Determine the [X, Y] coordinate at the center of the cell enclosing the given text.  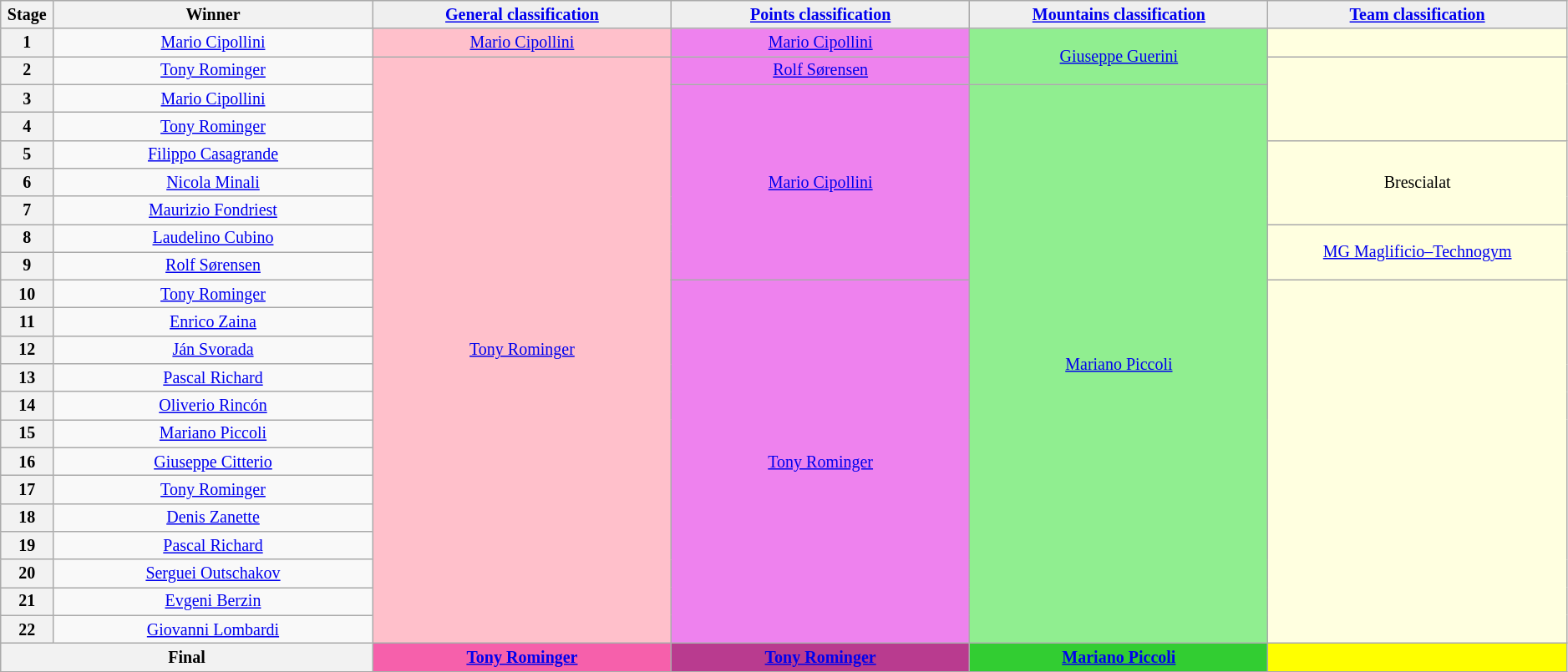
8 [27, 239]
Giuseppe Citterio [214, 462]
Final [187, 658]
Evgeni Berzin [214, 601]
13 [27, 377]
21 [27, 601]
General classification [521, 15]
Filippo Casagrande [214, 154]
Laudelino Cubino [214, 239]
Ján Svorada [214, 351]
22 [27, 629]
6 [27, 182]
Team classification [1417, 15]
10 [27, 294]
Winner [214, 15]
4 [27, 127]
Brescialat [1417, 182]
Giuseppe Guerini [1119, 57]
19 [27, 546]
Enrico Zaina [214, 322]
20 [27, 573]
Serguei Outschakov [214, 573]
3 [27, 99]
Mountains classification [1119, 15]
16 [27, 462]
2 [27, 70]
Denis Zanette [214, 518]
9 [27, 265]
18 [27, 518]
Stage [27, 15]
Oliverio Rincón [214, 406]
15 [27, 434]
7 [27, 210]
17 [27, 489]
5 [27, 154]
Giovanni Lombardi [214, 629]
Points classification [820, 15]
Maurizio Fondriest [214, 210]
12 [27, 351]
11 [27, 322]
1 [27, 43]
14 [27, 406]
MG Maglificio–Technogym [1417, 252]
Nicola Minali [214, 182]
